Return [X, Y] of the center of cell containing provided text 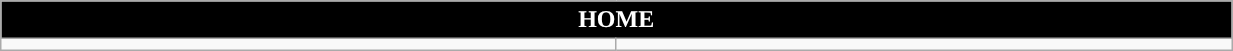
HOME [616, 20]
